Extract the [X, Y] coordinate from the center of the cell holding the provided text.  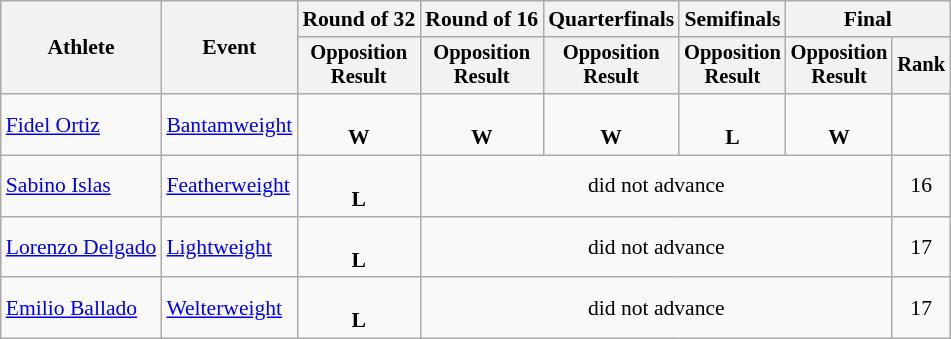
Emilio Ballado [82, 308]
Featherweight [229, 186]
Fidel Ortiz [82, 124]
Lorenzo Delgado [82, 248]
Round of 16 [482, 19]
Round of 32 [358, 19]
Final [868, 19]
Athlete [82, 48]
Bantamweight [229, 124]
Lightweight [229, 248]
Event [229, 48]
Sabino Islas [82, 186]
16 [921, 186]
Quarterfinals [611, 19]
Rank [921, 66]
Welterweight [229, 308]
Semifinals [732, 19]
